For the text-containing cell, return its midpoint in [x, y] coordinate format. 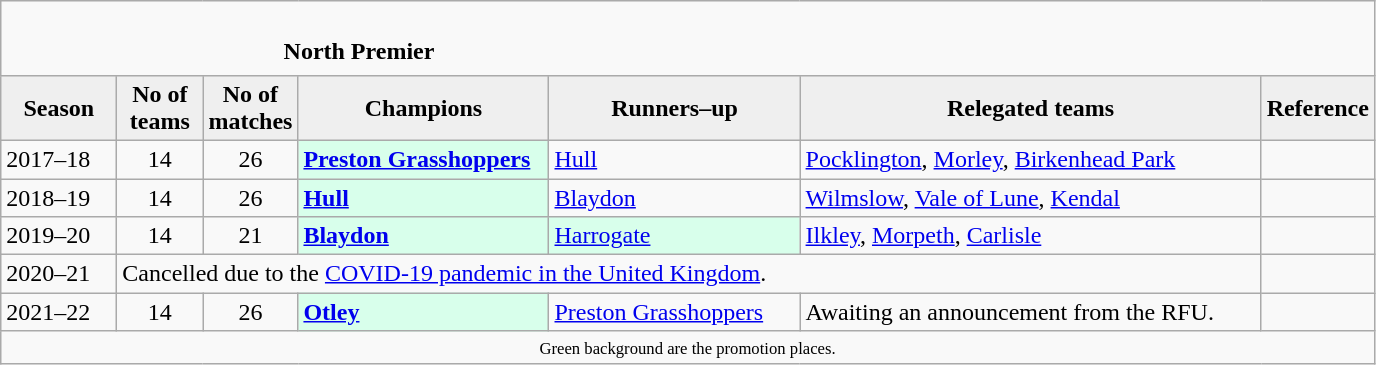
Cancelled due to the COVID-19 pandemic in the United Kingdom. [689, 274]
Pocklington, Morley, Birkenhead Park [1030, 159]
Wilmslow, Vale of Lune, Kendal [1030, 197]
No of teams [160, 108]
Reference [1318, 108]
Awaiting an announcement from the RFU. [1030, 312]
Ilkley, Morpeth, Carlisle [1030, 236]
Runners–up [674, 108]
2018–19 [59, 197]
21 [250, 236]
Relegated teams [1030, 108]
2017–18 [59, 159]
Green background are the promotion places. [688, 348]
Harrogate [674, 236]
No of matches [250, 108]
2020–21 [59, 274]
Champions [424, 108]
2019–20 [59, 236]
2021–22 [59, 312]
Otley [424, 312]
Season [59, 108]
